Find where the given text appears and provide that cell's center as (x, y) coordinate. 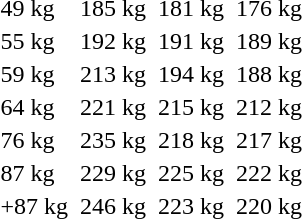
215 kg (192, 107)
218 kg (192, 140)
194 kg (192, 74)
213 kg (114, 74)
235 kg (114, 140)
225 kg (192, 173)
192 kg (114, 41)
191 kg (192, 41)
221 kg (114, 107)
229 kg (114, 173)
